Determine the (X, Y) coordinate at the center of the cell enclosing the given text.  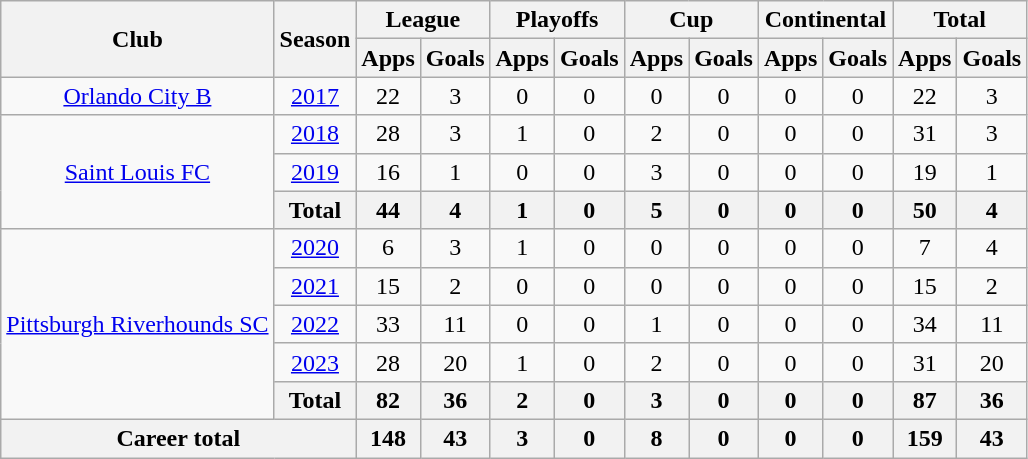
2017 (315, 96)
Pittsburgh Riverhounds SC (138, 324)
Saint Louis FC (138, 172)
159 (925, 438)
148 (388, 438)
6 (388, 248)
Orlando City B (138, 96)
34 (925, 324)
2018 (315, 134)
2021 (315, 286)
82 (388, 400)
2023 (315, 362)
Cup (691, 20)
Club (138, 39)
2019 (315, 172)
33 (388, 324)
League (423, 20)
8 (656, 438)
50 (925, 210)
19 (925, 172)
2020 (315, 248)
2022 (315, 324)
Playoffs (557, 20)
16 (388, 172)
Career total (178, 438)
44 (388, 210)
Season (315, 39)
5 (656, 210)
Continental (825, 20)
87 (925, 400)
7 (925, 248)
